Search for the cell housing the specified text and yield its (X, Y) center coordinate. 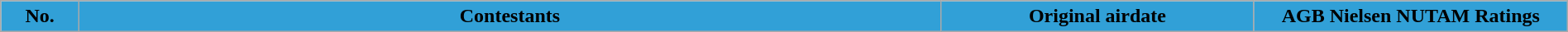
No. (40, 16)
Contestants (509, 16)
Original airdate (1097, 16)
AGB Nielsen NUTAM Ratings (1411, 16)
